Output the [x, y] coordinate of the center of the cell containing the given text.  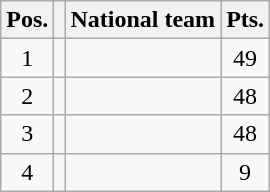
Pts. [246, 20]
Pos. [28, 20]
4 [28, 172]
49 [246, 58]
3 [28, 134]
9 [246, 172]
National team [143, 20]
2 [28, 96]
1 [28, 58]
